Capture the cell that displays the provided text and extract its (X, Y) central coordinate. 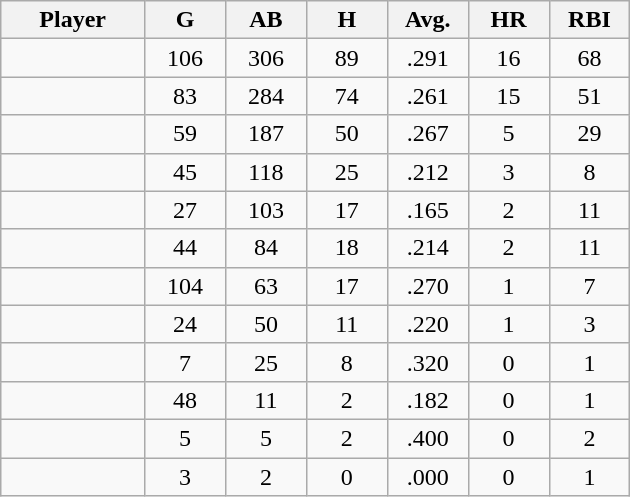
44 (186, 248)
89 (346, 58)
48 (186, 400)
.261 (428, 96)
68 (590, 58)
84 (266, 248)
24 (186, 324)
.220 (428, 324)
103 (266, 210)
AB (266, 20)
.270 (428, 286)
Player (73, 20)
187 (266, 134)
Avg. (428, 20)
.320 (428, 362)
83 (186, 96)
.212 (428, 172)
306 (266, 58)
59 (186, 134)
74 (346, 96)
H (346, 20)
.214 (428, 248)
16 (508, 58)
118 (266, 172)
51 (590, 96)
.165 (428, 210)
HR (508, 20)
106 (186, 58)
15 (508, 96)
.400 (428, 438)
63 (266, 286)
29 (590, 134)
.000 (428, 477)
18 (346, 248)
27 (186, 210)
.291 (428, 58)
G (186, 20)
RBI (590, 20)
104 (186, 286)
.182 (428, 400)
.267 (428, 134)
45 (186, 172)
284 (266, 96)
